Output the [X, Y] coordinate of the center of the cell containing the given text.  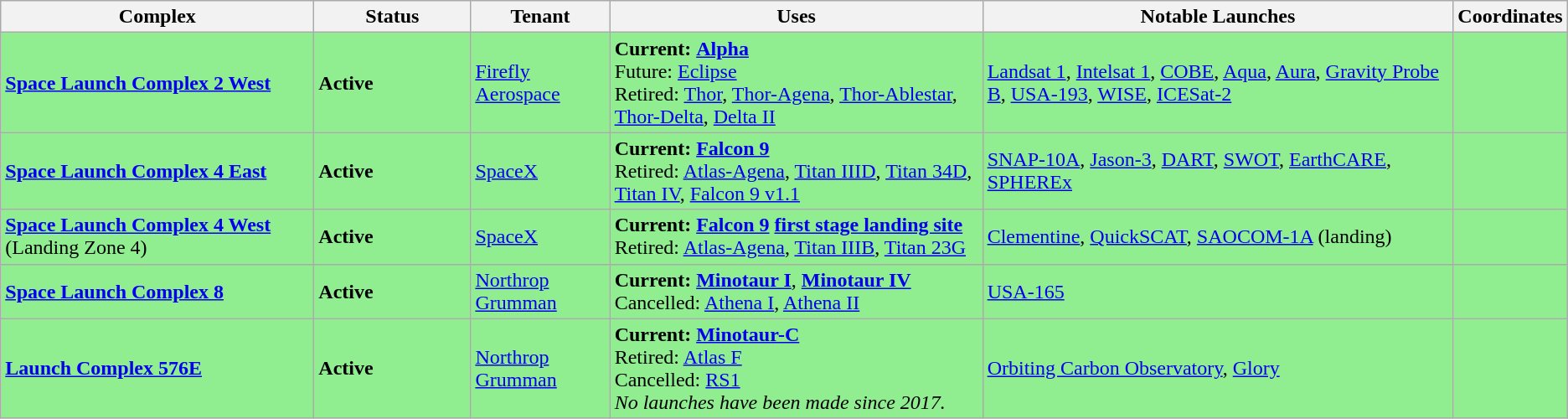
Status [392, 17]
Current: Minotaur-CRetired: Atlas FCancelled: RS1No launches have been made since 2017. [796, 369]
Notable Launches [1218, 17]
Complex [157, 17]
Landsat 1, Intelsat 1, COBE, Aqua, Aura, Gravity Probe B, USA-193, WISE, ICESat-2 [1218, 82]
Space Launch Complex 4 West(Landing Zone 4) [157, 236]
SNAP-10A, Jason-3, DART, SWOT, EarthCARE, SPHEREx [1218, 171]
Current: Falcon 9Retired: Atlas-Agena, Titan IIID, Titan 34D, Titan IV, Falcon 9 v1.1 [796, 171]
Orbiting Carbon Observatory, Glory [1218, 369]
Current: Minotaur I, Minotaur IVCancelled: Athena I, Athena II [796, 292]
Launch Complex 576E [157, 369]
Firefly Aerospace [540, 82]
Clementine, QuickSCAT, SAOCOM-1A (landing) [1218, 236]
Space Launch Complex 2 West [157, 82]
Space Launch Complex 4 East [157, 171]
Uses [796, 17]
Tenant [540, 17]
Space Launch Complex 8 [157, 292]
USA-165 [1218, 292]
Current: AlphaFuture: EclipseRetired: Thor, Thor-Agena, Thor-Ablestar, Thor-Delta, Delta II [796, 82]
Current: Falcon 9 first stage landing siteRetired: Atlas-Agena, Titan IIIB, Titan 23G [796, 236]
Coordinates [1510, 17]
